Determine the (x, y) coordinate at the center of the cell enclosing the given text.  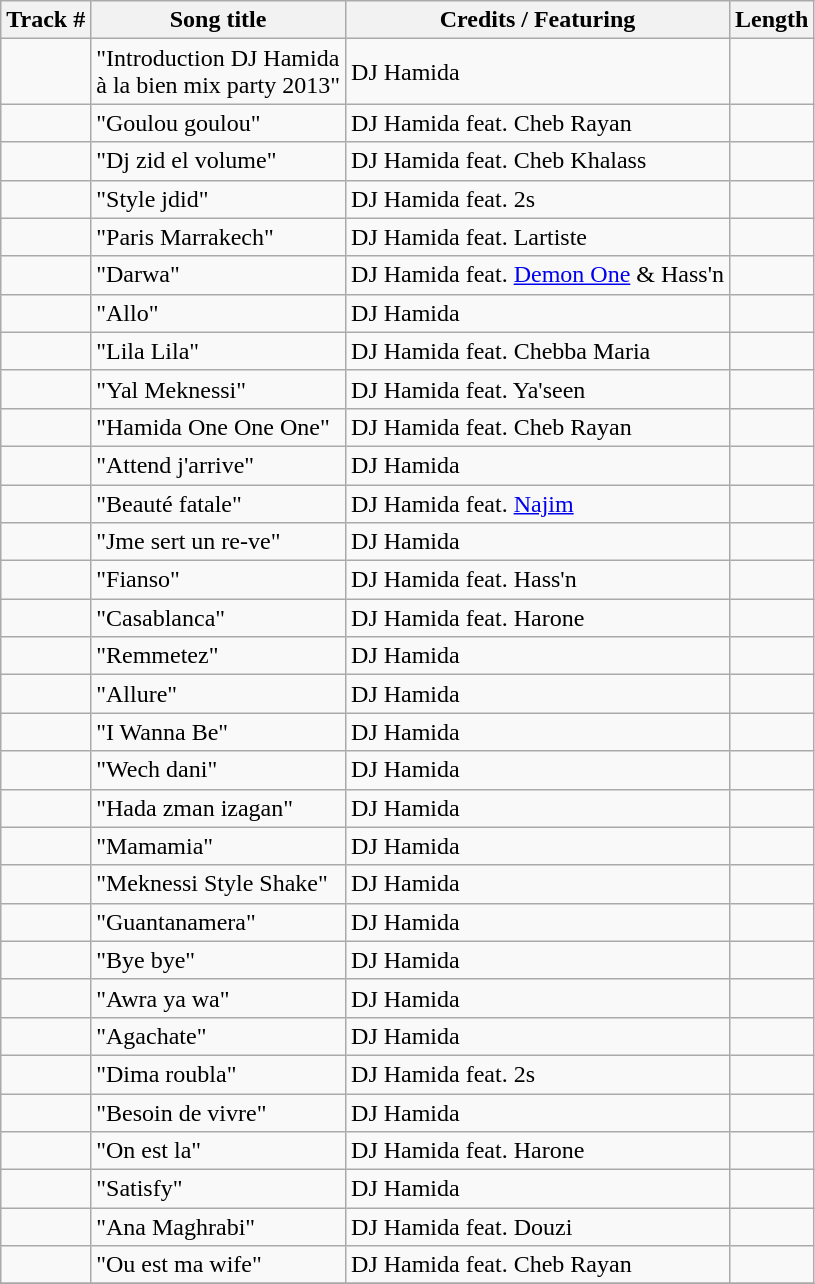
"Agachate" (218, 1036)
DJ Hamida feat. Demon One & Hass'n (538, 275)
"Guantanamera" (218, 922)
Track # (46, 20)
DJ Hamida feat. Chebba Maria (538, 351)
"Lila Lila" (218, 351)
Credits / Featuring (538, 20)
"Bye bye" (218, 960)
"Beauté fatale" (218, 503)
"Casablanca" (218, 618)
"Goulou goulou" (218, 123)
"Besoin de vivre" (218, 1113)
DJ Hamida feat. Lartiste (538, 237)
DJ Hamida feat. Najim (538, 503)
DJ Hamida feat. Ya'seen (538, 389)
"Attend j'arrive" (218, 465)
"Paris Marrakech" (218, 237)
Song title (218, 20)
"Dima roubla" (218, 1074)
"Style jdid" (218, 199)
"Dj zid el volume" (218, 161)
"Hada zman izagan" (218, 808)
"Hamida One One One" (218, 427)
Length (771, 20)
"Darwa" (218, 275)
"Introduction DJ Hamida à la bien mix party 2013" (218, 72)
"Jme sert un re-ve" (218, 542)
"Ana Maghrabi" (218, 1227)
"Ou est ma wife" (218, 1265)
"Mamamia" (218, 846)
"Allure" (218, 694)
DJ Hamida feat. Douzi (538, 1227)
"Yal Meknessi" (218, 389)
DJ Hamida feat. Hass'n (538, 580)
"Satisfy" (218, 1189)
"Meknessi Style Shake" (218, 884)
"I Wanna Be" (218, 732)
"On est la" (218, 1151)
"Wech dani" (218, 770)
"Fianso" (218, 580)
"Allo" (218, 313)
"Remmetez" (218, 656)
DJ Hamida feat. Cheb Khalass (538, 161)
"Awra ya wa" (218, 998)
